Capture the cell that displays the provided text and extract its [X, Y] central coordinate. 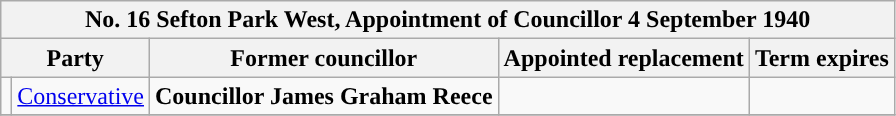
Appointed replacement [624, 58]
Former councillor [324, 58]
No. 16 Sefton Park West, Appointment of Councillor 4 September 1940 [448, 20]
Conservative [81, 96]
Party [76, 58]
Councillor James Graham Reece [324, 96]
Term expires [822, 58]
